Extract the (X, Y) coordinate from the center of the cell holding the provided text.  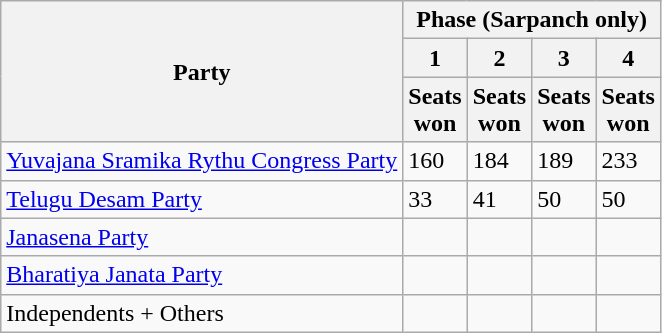
233 (628, 161)
2 (499, 58)
Party (202, 72)
Telugu Desam Party (202, 199)
160 (435, 161)
4 (628, 58)
41 (499, 199)
Phase (Sarpanch only) (532, 20)
33 (435, 199)
Independents + Others (202, 313)
Bharatiya Janata Party (202, 275)
3 (564, 58)
184 (499, 161)
Janasena Party (202, 237)
Yuvajana Sramika Rythu Congress Party (202, 161)
1 (435, 58)
189 (564, 161)
